Search for the cell housing the specified text and yield its (x, y) center coordinate. 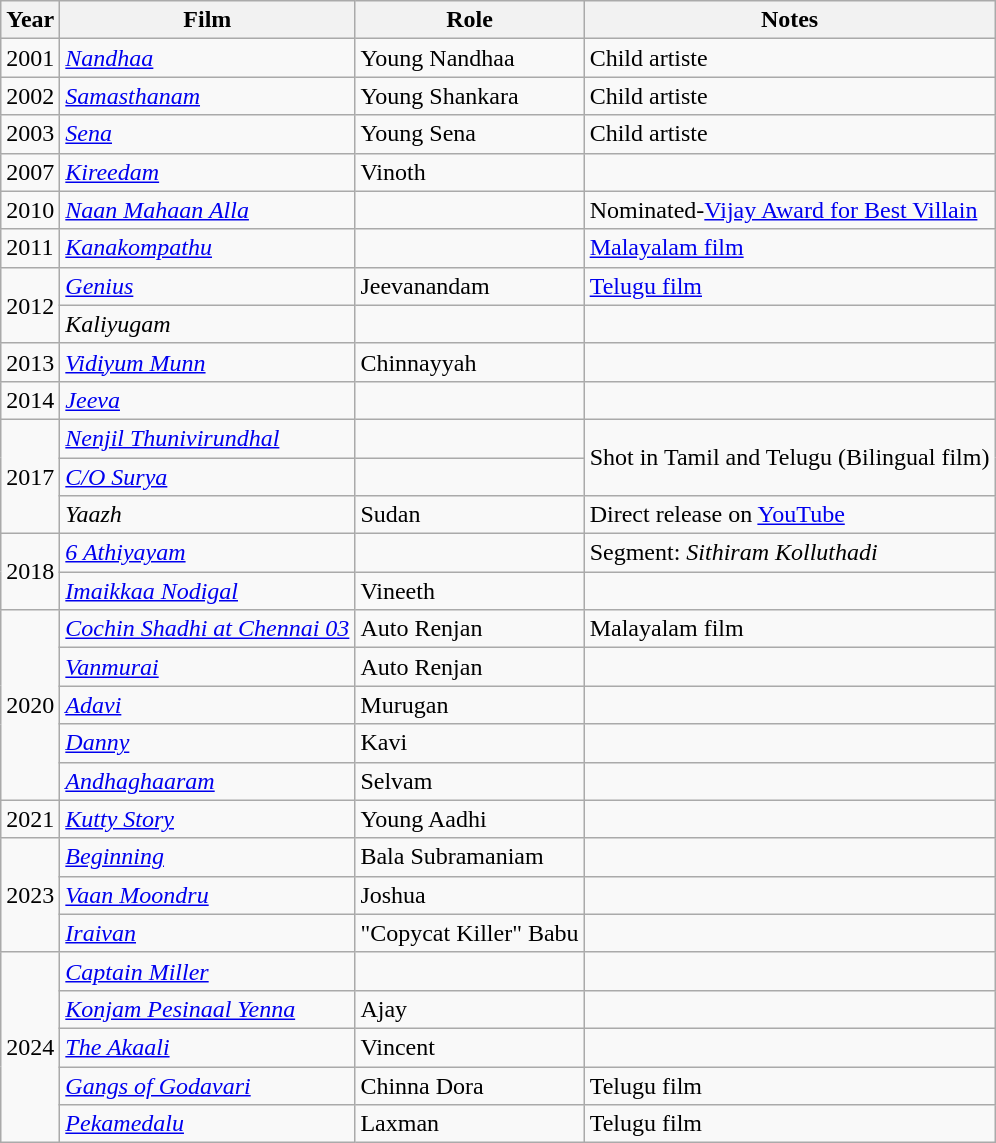
Danny (208, 743)
Murugan (470, 705)
Captain Miller (208, 971)
Ajay (470, 1009)
Segment: Sithiram Kolluthadi (790, 553)
Kavi (470, 743)
Vineeth (470, 591)
Nandhaa (208, 58)
2013 (30, 362)
Sena (208, 134)
2023 (30, 895)
Beginning (208, 857)
"Copycat Killer" Babu (470, 933)
2003 (30, 134)
Kireedam (208, 172)
Young Aadhi (470, 819)
Konjam Pesinaal Yenna (208, 1009)
Notes (790, 20)
Vidiyum Munn (208, 362)
2011 (30, 248)
Andhaghaaram (208, 781)
Young Sena (470, 134)
2007 (30, 172)
Selvam (470, 781)
2001 (30, 58)
Yaazh (208, 515)
Chinnayyah (470, 362)
Year (30, 20)
2002 (30, 96)
Imaikkaa Nodigal (208, 591)
Jeevanandam (470, 286)
Cochin Shadhi at Chennai 03 (208, 629)
Sudan (470, 515)
Nominated-Vijay Award for Best Villain (790, 210)
Shot in Tamil and Telugu (Bilingual film) (790, 457)
Kutty Story (208, 819)
Nenjil Thunivirundhal (208, 438)
Kanakompathu (208, 248)
Gangs of Godavari (208, 1085)
2018 (30, 572)
Laxman (470, 1124)
The Akaali (208, 1047)
Film (208, 20)
2017 (30, 476)
2010 (30, 210)
Chinna Dora (470, 1085)
Bala Subramaniam (470, 857)
Young Shankara (470, 96)
2024 (30, 1047)
2012 (30, 305)
Jeeva (208, 400)
Iraivan (208, 933)
Role (470, 20)
Naan Mahaan Alla (208, 210)
2014 (30, 400)
Genius (208, 286)
6 Athiyayam (208, 553)
Vinoth (470, 172)
Adavi (208, 705)
Vanmurai (208, 667)
Vincent (470, 1047)
Direct release on YouTube (790, 515)
Pekamedalu (208, 1124)
2020 (30, 705)
C/O Surya (208, 477)
Samasthanam (208, 96)
Joshua (470, 895)
Vaan Moondru (208, 895)
Young Nandhaa (470, 58)
Kaliyugam (208, 324)
2021 (30, 819)
